From the cell containing the given text, extract its center point as [x, y] coordinate. 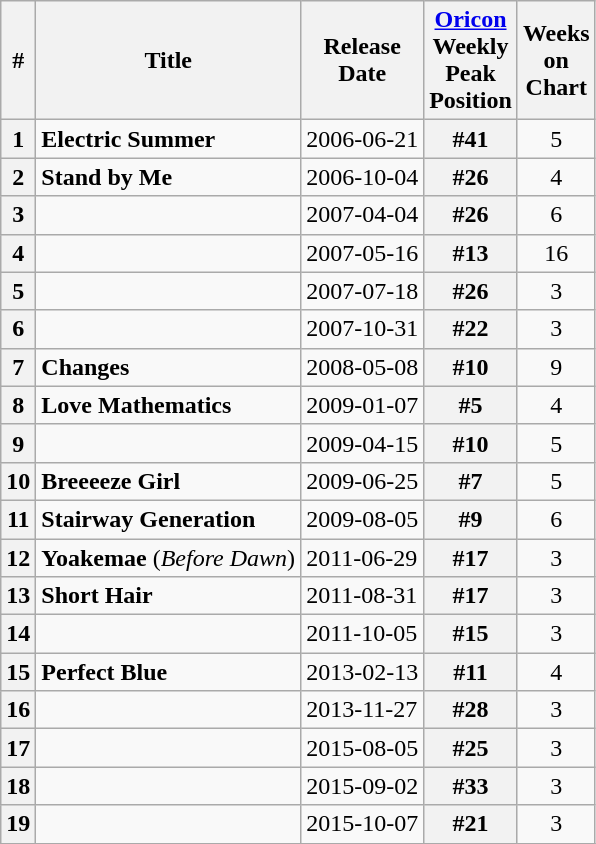
#7 [471, 481]
2013-11-27 [362, 710]
OriconWeeklyPeakPosition [471, 60]
7 [18, 367]
#28 [471, 710]
17 [18, 748]
Stairway Generation [168, 519]
#21 [471, 824]
Short Hair [168, 596]
2009-01-07 [362, 405]
#22 [471, 329]
Breeeeze Girl [168, 481]
2009-04-15 [362, 443]
#5 [471, 405]
2011-08-31 [362, 596]
10 [18, 481]
2007-04-04 [362, 215]
2011-10-05 [362, 634]
# [18, 60]
8 [18, 405]
Electric Summer [168, 139]
2006-06-21 [362, 139]
#33 [471, 786]
Perfect Blue [168, 672]
#9 [471, 519]
2015-10-07 [362, 824]
19 [18, 824]
Yoakemae (Before Dawn) [168, 557]
2009-08-05 [362, 519]
#13 [471, 253]
#25 [471, 748]
11 [18, 519]
2015-08-05 [362, 748]
2008-05-08 [362, 367]
Love Mathematics [168, 405]
2013-02-13 [362, 672]
ReleaseDate [362, 60]
2015-09-02 [362, 786]
13 [18, 596]
#15 [471, 634]
2 [18, 177]
2009-06-25 [362, 481]
Changes [168, 367]
15 [18, 672]
2006-10-04 [362, 177]
2007-07-18 [362, 291]
#11 [471, 672]
18 [18, 786]
12 [18, 557]
Title [168, 60]
1 [18, 139]
2011-06-29 [362, 557]
2007-05-16 [362, 253]
Weeks onChart [556, 60]
2007-10-31 [362, 329]
14 [18, 634]
#41 [471, 139]
Stand by Me [168, 177]
